From the cell containing the given text, extract its center point as [X, Y] coordinate. 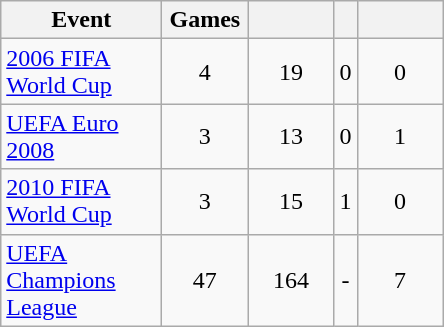
UEFA Euro 2008 [82, 136]
Games [205, 20]
164 [291, 280]
2006 FIFA World Cup [82, 72]
7 [400, 280]
19 [291, 72]
Event [82, 20]
15 [291, 202]
13 [291, 136]
4 [205, 72]
UEFA Champions League [82, 280]
2010 FIFA World Cup [82, 202]
47 [205, 280]
- [346, 280]
